Locate the cell with the specified text and output its [X, Y] center coordinate. 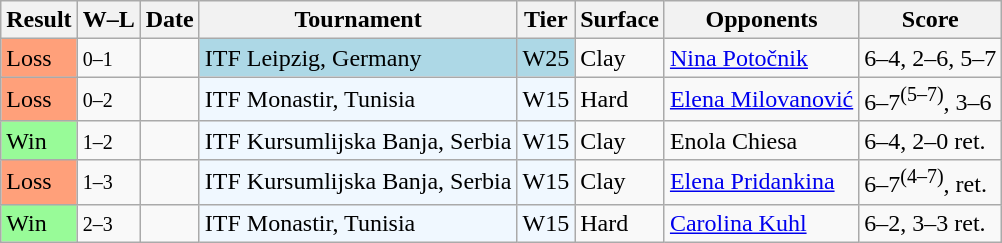
Nina Potočnik [761, 58]
Elena Milovanović [761, 100]
Carolina Kuhl [761, 223]
Surface [620, 20]
0–2 [108, 100]
6–7(5–7), 3–6 [930, 100]
Tournament [358, 20]
Score [930, 20]
Enola Chiesa [761, 140]
Result [39, 20]
W–L [108, 20]
1–2 [108, 140]
W25 [546, 58]
2–3 [108, 223]
6–4, 2–6, 5–7 [930, 58]
6–4, 2–0 ret. [930, 140]
1–3 [108, 182]
6–2, 3–3 ret. [930, 223]
ITF Leipzig, Germany [358, 58]
Tier [546, 20]
6–7(4–7), ret. [930, 182]
0–1 [108, 58]
Opponents [761, 20]
Date [170, 20]
Elena Pridankina [761, 182]
